Pinpoint the cell where the given text exists, returning its [X, Y] midpoint coordinate. 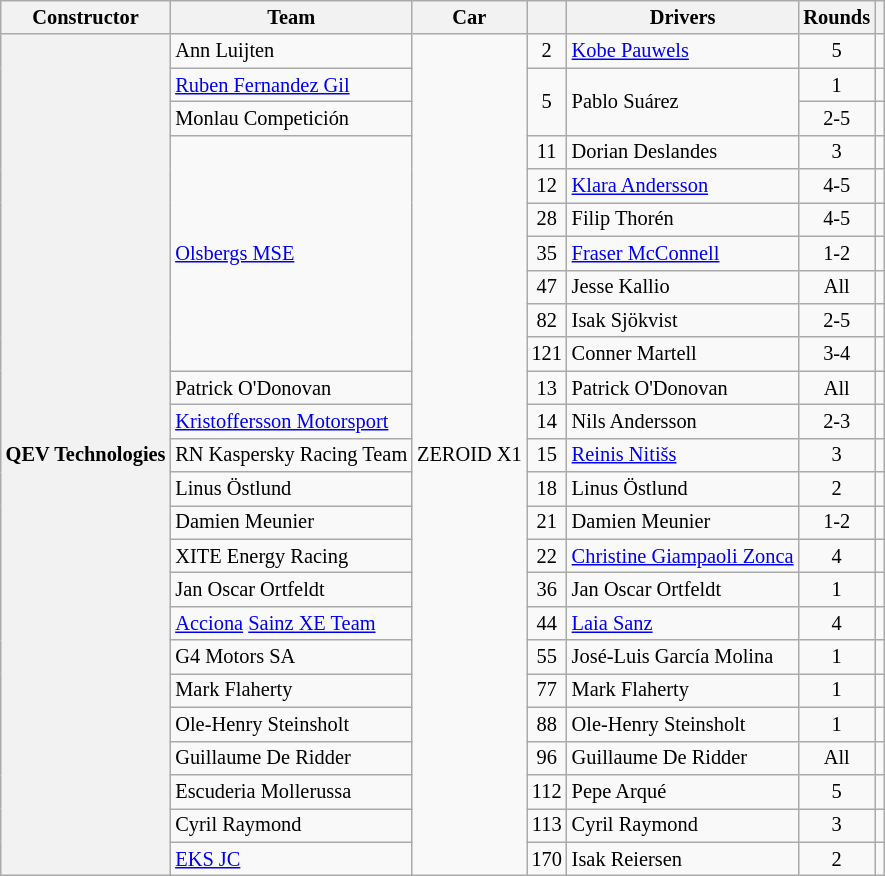
121 [547, 354]
21 [547, 522]
88 [547, 724]
12 [547, 186]
14 [547, 421]
Jesse Kallio [683, 287]
José-Luis García Molina [683, 657]
96 [547, 758]
Pepe Arqué [683, 791]
Olsbergs MSE [291, 253]
QEV Technologies [86, 454]
Team [291, 17]
112 [547, 791]
55 [547, 657]
Ann Luijten [291, 51]
22 [547, 556]
113 [547, 825]
15 [547, 455]
Isak Sjökvist [683, 320]
Reinis Nitišs [683, 455]
Rounds [836, 17]
82 [547, 320]
13 [547, 388]
35 [547, 253]
Constructor [86, 17]
2-3 [836, 421]
Acciona Sainz XE Team [291, 623]
77 [547, 690]
Fraser McConnell [683, 253]
36 [547, 589]
Isak Reiersen [683, 859]
Car [469, 17]
47 [547, 287]
Nils Andersson [683, 421]
18 [547, 489]
28 [547, 219]
Kobe Pauwels [683, 51]
Dorian Deslandes [683, 152]
3-4 [836, 354]
170 [547, 859]
Drivers [683, 17]
Escuderia Mollerussa [291, 791]
Christine Giampaoli Zonca [683, 556]
Klara Andersson [683, 186]
11 [547, 152]
Monlau Competición [291, 118]
XITE Energy Racing [291, 556]
Conner Martell [683, 354]
Filip Thorén [683, 219]
RN Kaspersky Racing Team [291, 455]
Laia Sanz [683, 623]
44 [547, 623]
Pablo Suárez [683, 102]
ZEROID X1 [469, 454]
Ruben Fernandez Gil [291, 85]
G4 Motors SA [291, 657]
Kristoffersson Motorsport [291, 421]
EKS JC [291, 859]
